Provide the (x, y) coordinate of the cell's center where the given text is located.  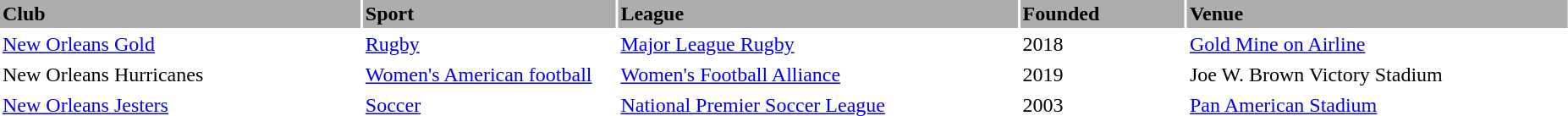
Club (180, 14)
Major League Rugby (817, 44)
Gold Mine on Airline (1378, 44)
New Orleans Hurricanes (180, 75)
Women's Football Alliance (817, 75)
Women's American football (489, 75)
2019 (1103, 75)
Joe W. Brown Victory Stadium (1378, 75)
2018 (1103, 44)
Sport (489, 14)
Rugby (489, 44)
Venue (1378, 14)
League (817, 14)
Founded (1103, 14)
New Orleans Gold (180, 44)
